Pinpoint the cell where the given text exists, returning its [X, Y] midpoint coordinate. 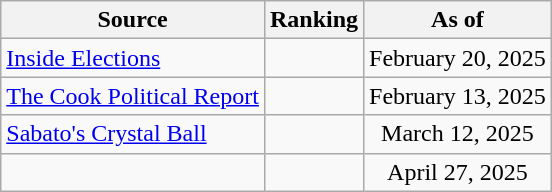
March 12, 2025 [458, 134]
February 13, 2025 [458, 96]
February 20, 2025 [458, 58]
April 27, 2025 [458, 172]
Inside Elections [133, 58]
As of [458, 20]
Ranking [314, 20]
Sabato's Crystal Ball [133, 134]
The Cook Political Report [133, 96]
Source [133, 20]
